Return the (X, Y) coordinate for the center point of the cell that contains the specified text.  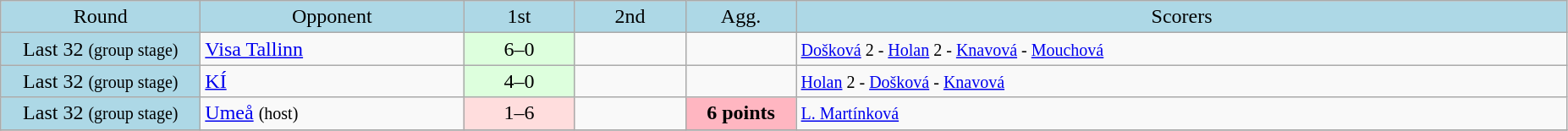
Agg. (741, 17)
L. Martínková (1181, 113)
KÍ (332, 81)
6–0 (520, 49)
Umeå (host) (332, 113)
6 points (741, 113)
1–6 (520, 113)
Došková 2 - Holan 2 - Knavová - Mouchová (1181, 49)
Round (101, 17)
Holan 2 - Došková - Knavová (1181, 81)
4–0 (520, 81)
Scorers (1181, 17)
1st (520, 17)
2nd (630, 17)
Opponent (332, 17)
Visa Tallinn (332, 49)
